Identify which cell holds the provided text, then report its (X, Y) central coordinate. 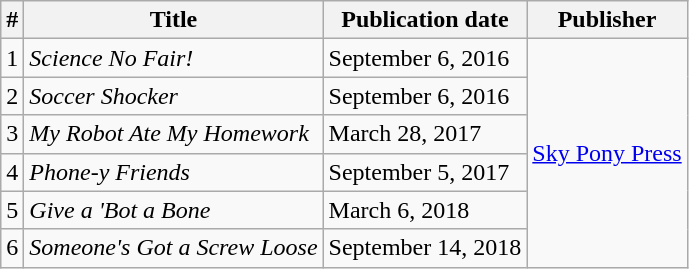
2 (12, 96)
Sky Pony Press (607, 153)
5 (12, 210)
Publisher (607, 20)
3 (12, 134)
March 28, 2017 (425, 134)
Give a 'Bot a Bone (174, 210)
1 (12, 58)
Publication date (425, 20)
September 14, 2018 (425, 248)
Phone-y Friends (174, 172)
September 5, 2017 (425, 172)
My Robot Ate My Homework (174, 134)
Title (174, 20)
March 6, 2018 (425, 210)
Soccer Shocker (174, 96)
Someone's Got a Screw Loose (174, 248)
4 (12, 172)
# (12, 20)
6 (12, 248)
Science No Fair! (174, 58)
